Locate the cell with the specified text and output its [X, Y] center coordinate. 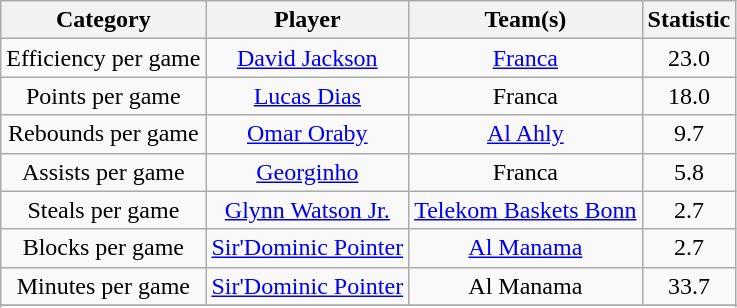
9.7 [689, 134]
Georginho [308, 172]
Category [104, 20]
David Jackson [308, 58]
Omar Oraby [308, 134]
Minutes per game [104, 286]
Points per game [104, 96]
Assists per game [104, 172]
Steals per game [104, 210]
Player [308, 20]
Telekom Baskets Bonn [526, 210]
Glynn Watson Jr. [308, 210]
18.0 [689, 96]
Lucas Dias [308, 96]
23.0 [689, 58]
5.8 [689, 172]
Team(s) [526, 20]
33.7 [689, 286]
Al Ahly [526, 134]
Blocks per game [104, 248]
Rebounds per game [104, 134]
Statistic [689, 20]
Efficiency per game [104, 58]
